Extract the [X, Y] coordinate from the center of the cell holding the provided text.  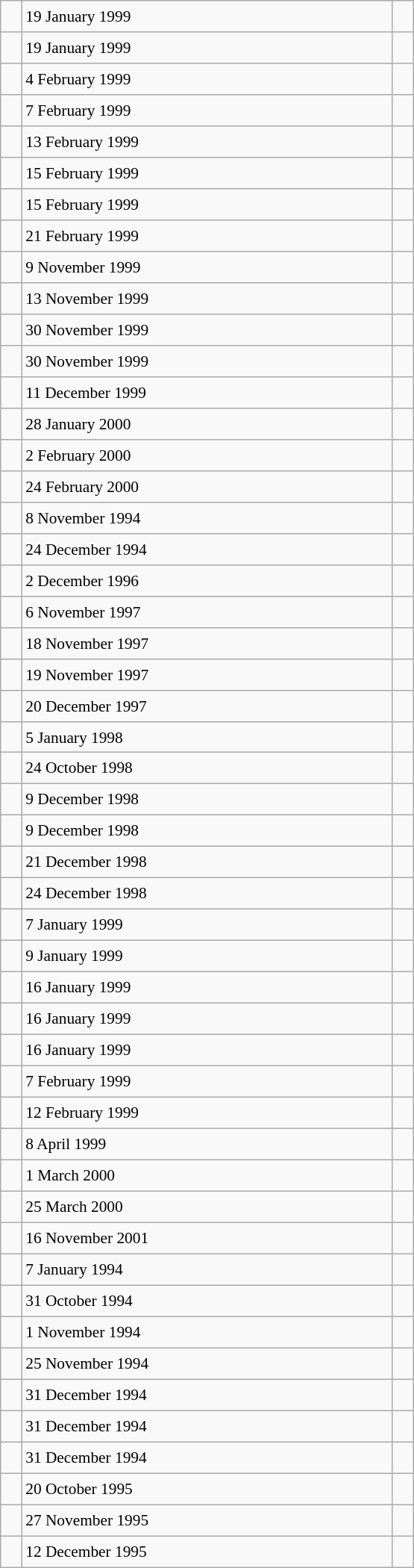
31 October 1994 [207, 1301]
8 April 1999 [207, 1144]
24 December 1998 [207, 894]
13 February 1999 [207, 142]
20 December 1997 [207, 706]
4 February 1999 [207, 79]
20 October 1995 [207, 1489]
18 November 1997 [207, 643]
28 January 2000 [207, 423]
7 January 1999 [207, 925]
1 November 1994 [207, 1332]
25 November 1994 [207, 1363]
24 February 2000 [207, 486]
5 January 1998 [207, 737]
13 November 1999 [207, 299]
12 December 1995 [207, 1552]
9 January 1999 [207, 956]
16 November 2001 [207, 1238]
2 December 1996 [207, 580]
6 November 1997 [207, 612]
2 February 2000 [207, 455]
9 November 1999 [207, 267]
21 December 1998 [207, 862]
21 February 1999 [207, 236]
19 November 1997 [207, 674]
7 January 1994 [207, 1269]
8 November 1994 [207, 517]
25 March 2000 [207, 1207]
1 March 2000 [207, 1175]
24 December 1994 [207, 549]
12 February 1999 [207, 1113]
11 December 1999 [207, 393]
27 November 1995 [207, 1520]
24 October 1998 [207, 768]
